Provide the [X, Y] coordinate of the cell's center where the given text is located.  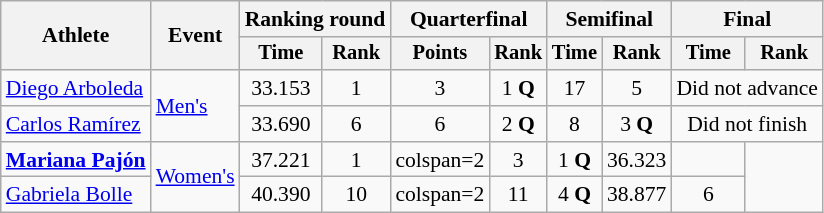
36.323 [636, 160]
Mariana Pajón [76, 160]
37.221 [281, 160]
Event [196, 36]
17 [574, 88]
Points [440, 54]
Ranking round [316, 19]
Athlete [76, 36]
Did not advance [747, 88]
Diego Arboleda [76, 88]
5 [636, 88]
Did not finish [747, 124]
Semifinal [609, 19]
Men's [196, 106]
33.690 [281, 124]
3 Q [636, 124]
33.153 [281, 88]
8 [574, 124]
10 [356, 195]
40.390 [281, 195]
Carlos Ramírez [76, 124]
Gabriela Bolle [76, 195]
38.877 [636, 195]
Final [747, 19]
Quarterfinal [468, 19]
11 [518, 195]
2 Q [518, 124]
Women's [196, 178]
4 Q [574, 195]
